Return the [X, Y] coordinate for the center point of the cell that contains the specified text.  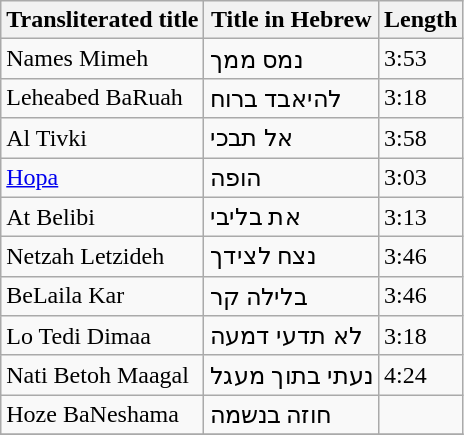
4:24 [421, 375]
Al Tivki [102, 138]
3:58 [421, 138]
את בליבי [292, 217]
Leheabed BaRuah [102, 98]
הופה [292, 178]
Hopa [102, 178]
Nati Betoh Maagal [102, 375]
בלילה קר [292, 296]
Hoze BaNeshama [102, 415]
Length [421, 20]
Names Mimeh [102, 59]
נצח לצידך [292, 257]
נעתי בתוך מעגל [292, 375]
Lo Tedi Dimaa [102, 336]
להיאבד ברוח [292, 98]
נמס ממך [292, 59]
BeLaila Kar [102, 296]
At Belibi [102, 217]
Transliterated title [102, 20]
לא תדעי דמעה [292, 336]
Netzah Letzideh [102, 257]
Title in Hebrew [292, 20]
3:53 [421, 59]
3:03 [421, 178]
אל תבכי [292, 138]
חוזה בנשמה [292, 415]
3:13 [421, 217]
